Identify which cell holds the provided text, then report its (X, Y) central coordinate. 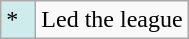
Led the league (112, 20)
* (18, 20)
